From the cell containing the given text, extract its center point as (x, y) coordinate. 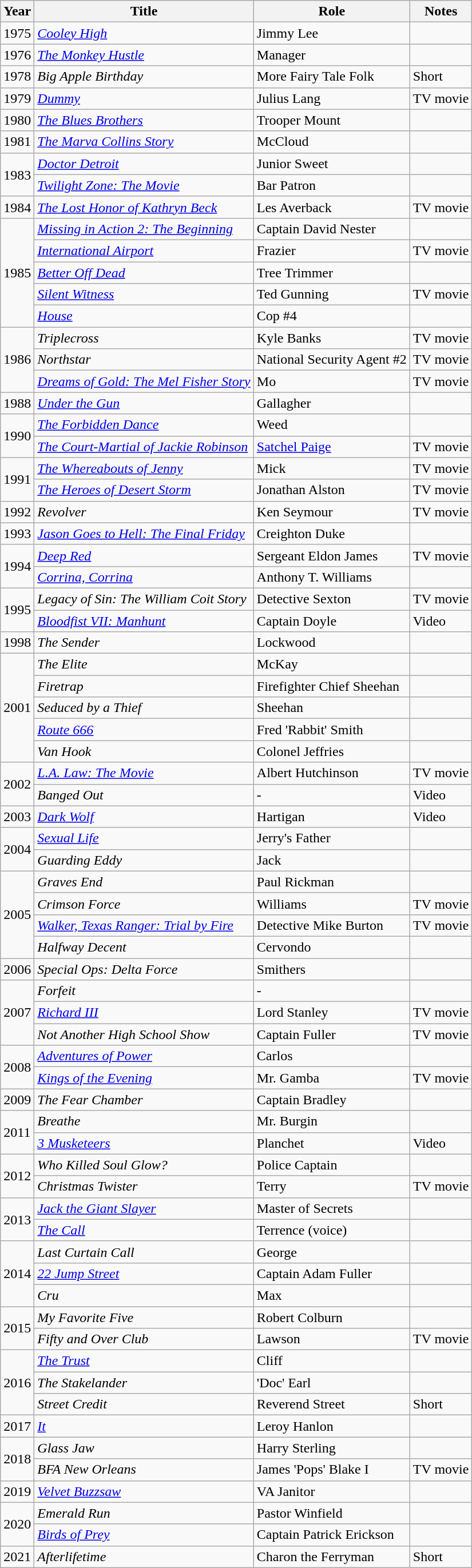
2020 (17, 1524)
Captain David Nester (332, 229)
Dummy (144, 98)
The Fear Chamber (144, 1100)
Cervondo (332, 947)
Forfeit (144, 991)
2016 (17, 1383)
22 Jump Street (144, 1273)
'Doc' Earl (332, 1383)
Firefighter Chief Sheehan (332, 686)
Williams (332, 904)
2015 (17, 1328)
Ken Seymour (332, 512)
2013 (17, 1219)
Last Curtain Call (144, 1252)
Jerry's Father (332, 838)
Deep Red (144, 555)
L.A. Law: The Movie (144, 773)
Detective Sexton (332, 599)
Banged Out (144, 795)
Adventures of Power (144, 1056)
2001 (17, 708)
Title (144, 11)
Pastor Winfield (332, 1513)
3 Musketeers (144, 1143)
The Marva Collins Story (144, 142)
1978 (17, 77)
Dreams of Gold: The Mel Fisher Story (144, 381)
1993 (17, 534)
Ted Gunning (332, 295)
Weed (332, 425)
1976 (17, 55)
Velvet Buzzsaw (144, 1491)
The Elite (144, 664)
The Heroes of Desert Storm (144, 490)
More Fairy Tale Folk (332, 77)
2012 (17, 1176)
The Court-Martial of Jackie Robinson (144, 447)
Mr. Gamba (332, 1078)
Van Hook (144, 751)
Anthony T. Williams (332, 577)
Harry Sterling (332, 1448)
Lord Stanley (332, 1013)
International Airport (144, 250)
Cop #4 (332, 316)
Under the Gun (144, 403)
1995 (17, 610)
1981 (17, 142)
Crimson Force (144, 904)
Twilight Zone: The Movie (144, 185)
VA Janitor (332, 1491)
Charon the Ferryman (332, 1557)
Mick (332, 468)
Birds of Prey (144, 1535)
Sheehan (332, 708)
Doctor Detroit (144, 164)
Fifty and Over Club (144, 1339)
Terry (332, 1187)
Master of Secrets (332, 1208)
1986 (17, 360)
Junior Sweet (332, 164)
Paul Rickman (332, 882)
Corrina, Corrina (144, 577)
Carlos (332, 1056)
Afterlifetime (144, 1557)
McCloud (332, 142)
The Whereabouts of Jenny (144, 468)
1994 (17, 566)
Dark Wolf (144, 817)
Year (17, 11)
The Blues Brothers (144, 120)
The Monkey Hustle (144, 55)
Captain Adam Fuller (332, 1273)
Cliff (332, 1361)
Firetrap (144, 686)
Manager (332, 55)
Julius Lang (332, 98)
Hartigan (332, 817)
The Sender (144, 643)
2009 (17, 1100)
Sergeant Eldon James (332, 555)
Trooper Mount (332, 120)
Not Another High School Show (144, 1034)
Notes (441, 11)
The Trust (144, 1361)
Christmas Twister (144, 1187)
Bar Patron (332, 185)
Cru (144, 1295)
James 'Pops' Blake I (332, 1470)
Who Killed Soul Glow? (144, 1165)
Detective Mike Burton (332, 925)
House (144, 316)
Richard III (144, 1013)
Les Averback (332, 207)
1992 (17, 512)
Emerald Run (144, 1513)
Jason Goes to Hell: The Final Friday (144, 534)
Legacy of Sin: The William Coit Story (144, 599)
2014 (17, 1273)
Captain Bradley (332, 1100)
Jack (332, 860)
1975 (17, 33)
1991 (17, 479)
1985 (17, 272)
Seduced by a Thief (144, 708)
Jack the Giant Slayer (144, 1208)
Cooley High (144, 33)
My Favorite Five (144, 1317)
1980 (17, 120)
Mo (332, 381)
The Lost Honor of Kathryn Beck (144, 207)
Leroy Hanlon (332, 1426)
Northstar (144, 360)
2006 (17, 969)
Planchet (332, 1143)
The Stakelander (144, 1383)
BFA New Orleans (144, 1470)
Captain Doyle (332, 620)
Bloodfist VII: Manhunt (144, 620)
Jonathan Alston (332, 490)
Albert Hutchinson (332, 773)
Max (332, 1295)
1979 (17, 98)
Missing in Action 2: The Beginning (144, 229)
Route 666 (144, 730)
Lawson (332, 1339)
1990 (17, 436)
Walker, Texas Ranger: Trial by Fire (144, 925)
2004 (17, 849)
1984 (17, 207)
1983 (17, 174)
Kings of the Evening (144, 1078)
The Forbidden Dance (144, 425)
Frazier (332, 250)
Colonel Jeffries (332, 751)
2005 (17, 914)
Halfway Decent (144, 947)
Revolver (144, 512)
Satchel Paige (332, 447)
Silent Witness (144, 295)
2011 (17, 1132)
Smithers (332, 969)
2007 (17, 1013)
Guarding Eddy (144, 860)
Reverend Street (332, 1404)
Fred 'Rabbit' Smith (332, 730)
It (144, 1426)
Tree Trimmer (332, 273)
2017 (17, 1426)
Robert Colburn (332, 1317)
Creighton Duke (332, 534)
Triplecross (144, 338)
2018 (17, 1459)
Terrence (voice) (332, 1230)
Big Apple Birthday (144, 77)
2008 (17, 1067)
2003 (17, 817)
Better Off Dead (144, 273)
Glass Jaw (144, 1448)
Captain Patrick Erickson (332, 1535)
Captain Fuller (332, 1034)
Gallagher (332, 403)
1998 (17, 643)
Special Ops: Delta Force (144, 969)
2021 (17, 1557)
Lockwood (332, 643)
McKay (332, 664)
Sexual Life (144, 838)
Mr. Burgin (332, 1121)
2002 (17, 784)
Graves End (144, 882)
Breathe (144, 1121)
2019 (17, 1491)
Police Captain (332, 1165)
The Call (144, 1230)
Kyle Banks (332, 338)
Street Credit (144, 1404)
George (332, 1252)
1988 (17, 403)
Jimmy Lee (332, 33)
National Security Agent #2 (332, 360)
Role (332, 11)
